Pinpoint the cell where the given text exists, returning its (x, y) midpoint coordinate. 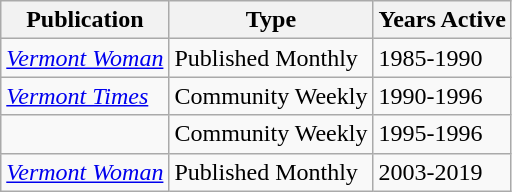
Type (271, 20)
1985-1990 (442, 58)
1990-1996 (442, 96)
Vermont Times (85, 96)
Years Active (442, 20)
1995-1996 (442, 134)
Publication (85, 20)
2003-2019 (442, 172)
